Return the [x, y] coordinate for the center point of the cell that contains the specified text.  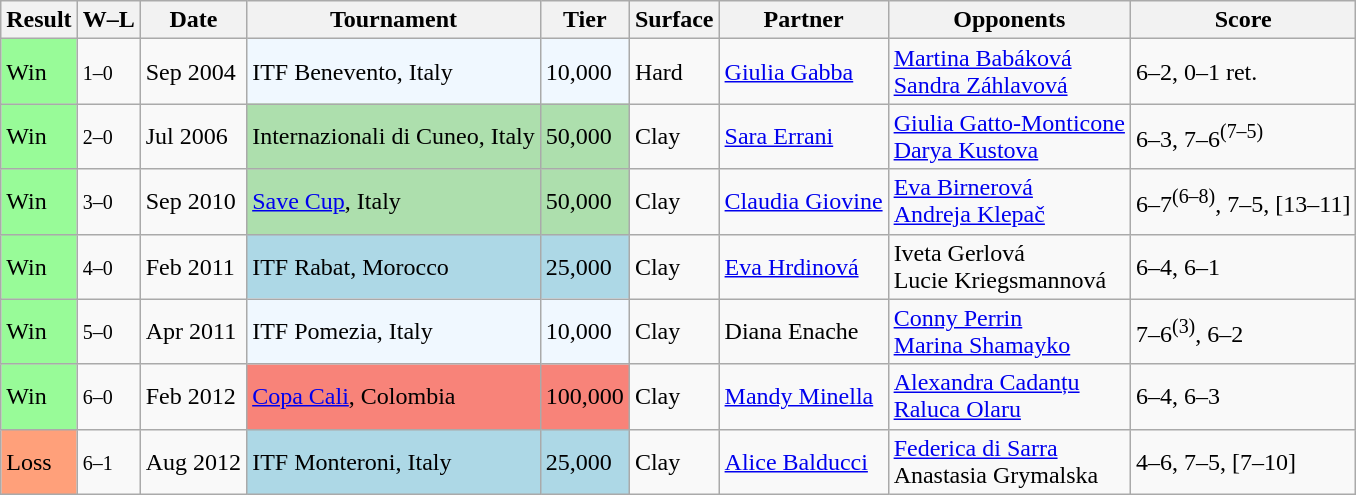
ITF Pomezia, Italy [394, 332]
7–6(3), 6–2 [1242, 332]
6–7(6–8), 7–5, [13–11] [1242, 202]
Surface [674, 20]
Eva Hrdinová [804, 266]
6–4, 6–1 [1242, 266]
Partner [804, 20]
Copa Cali, Colombia [394, 396]
Save Cup, Italy [394, 202]
Giulia Gabba [804, 72]
Alexandra Cadanțu Raluca Olaru [1009, 396]
Jul 2006 [193, 136]
Eva Birnerová Andreja Klepač [1009, 202]
6–3, 7–6(7–5) [1242, 136]
6–2, 0–1 ret. [1242, 72]
Apr 2011 [193, 332]
100,000 [584, 396]
Mandy Minella [804, 396]
5–0 [108, 332]
Date [193, 20]
4–6, 7–5, [7–10] [1242, 462]
Loss [39, 462]
Opponents [1009, 20]
Diana Enache [804, 332]
Result [39, 20]
Sep 2004 [193, 72]
3–0 [108, 202]
6–4, 6–3 [1242, 396]
Aug 2012 [193, 462]
Giulia Gatto-Monticone Darya Kustova [1009, 136]
Federica di Sarra Anastasia Grymalska [1009, 462]
6–1 [108, 462]
ITF Rabat, Morocco [394, 266]
Feb 2011 [193, 266]
Sara Errani [804, 136]
Internazionali di Cuneo, Italy [394, 136]
1–0 [108, 72]
ITF Monteroni, Italy [394, 462]
Feb 2012 [193, 396]
Sep 2010 [193, 202]
Iveta Gerlová Lucie Kriegsmannová [1009, 266]
Score [1242, 20]
Hard [674, 72]
6–0 [108, 396]
4–0 [108, 266]
2–0 [108, 136]
Tier [584, 20]
Alice Balducci [804, 462]
Tournament [394, 20]
W–L [108, 20]
Claudia Giovine [804, 202]
Conny Perrin Marina Shamayko [1009, 332]
ITF Benevento, Italy [394, 72]
Martina Babáková Sandra Záhlavová [1009, 72]
